Pinpoint the cell where the given text exists, returning its (x, y) midpoint coordinate. 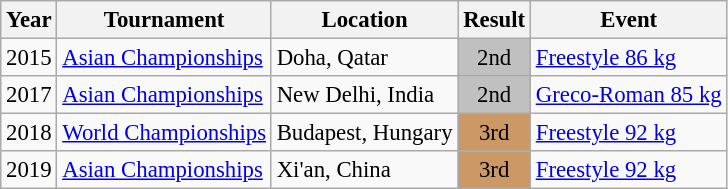
2017 (29, 95)
World Championships (164, 133)
Budapest, Hungary (364, 133)
2019 (29, 170)
Freestyle 86 kg (628, 58)
Tournament (164, 20)
2018 (29, 133)
Result (494, 20)
Xi'an, China (364, 170)
Doha, Qatar (364, 58)
2015 (29, 58)
Year (29, 20)
Event (628, 20)
Location (364, 20)
New Delhi, India (364, 95)
Greco-Roman 85 kg (628, 95)
